Determine the [X, Y] coordinate at the center of the cell enclosing the given text.  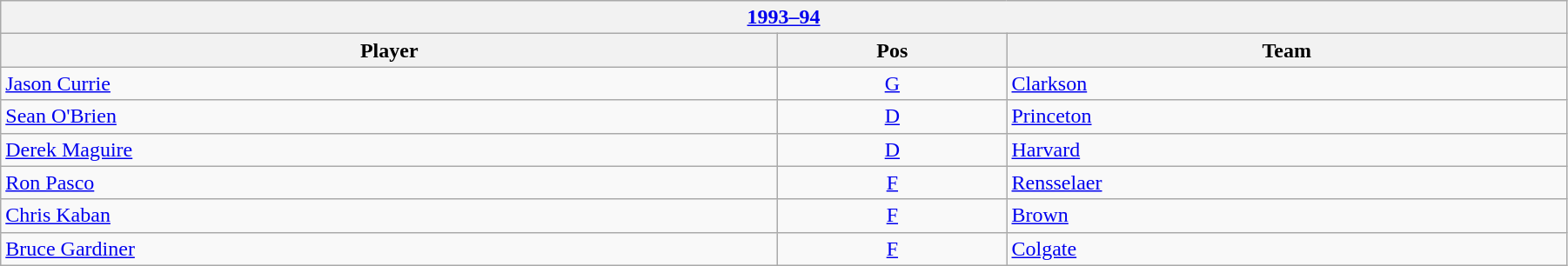
Brown [1286, 216]
G [893, 83]
Jason Currie [390, 83]
Rensselaer [1286, 183]
Player [390, 50]
Team [1286, 50]
Bruce Gardiner [390, 249]
Pos [893, 50]
1993–94 [784, 17]
Colgate [1286, 249]
Derek Maguire [390, 150]
Ron Pasco [390, 183]
Chris Kaban [390, 216]
Sean O'Brien [390, 116]
Princeton [1286, 116]
Clarkson [1286, 83]
Harvard [1286, 150]
